From the cell containing the given text, extract its center point as (X, Y) coordinate. 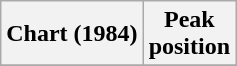
Chart (1984) (72, 34)
Peakposition (189, 34)
